Pinpoint the cell where the given text exists, returning its (X, Y) midpoint coordinate. 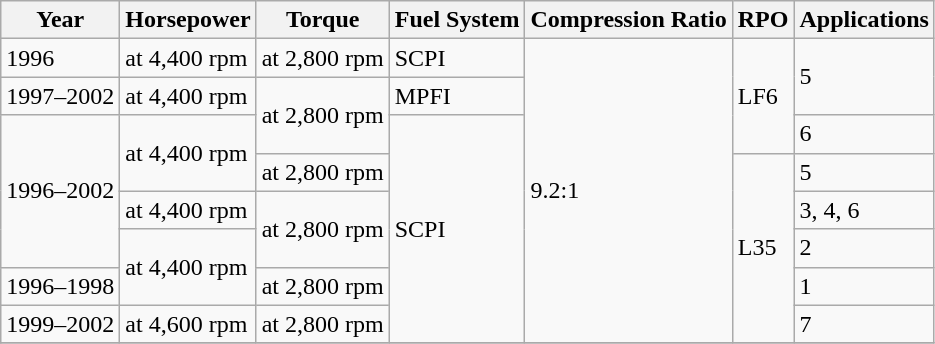
MPFI (457, 96)
2 (864, 248)
Fuel System (457, 20)
Compression Ratio (628, 20)
1 (864, 286)
9.2:1 (628, 191)
6 (864, 134)
Year (60, 20)
LF6 (763, 96)
7 (864, 324)
Torque (322, 20)
Horsepower (188, 20)
1996–1998 (60, 286)
3, 4, 6 (864, 210)
1996–2002 (60, 191)
1996 (60, 58)
RPO (763, 20)
1999–2002 (60, 324)
at 4,600 rpm (188, 324)
Applications (864, 20)
L35 (763, 248)
1997–2002 (60, 96)
